Determine the (x, y) coordinate at the center of the cell enclosing the given text.  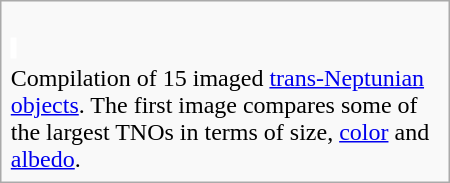
Compilation of 15 imaged trans-Neptunian objects. The first image compares some of the largest TNOs in terms of size, color and albedo. (224, 118)
